Scan for the cell matching the given text and deliver its (x, y) coordinate at center. 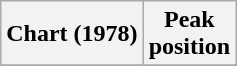
Peakposition (189, 34)
Chart (1978) (72, 34)
